Provide the [x, y] coordinate of the cell's center where the given text is located.  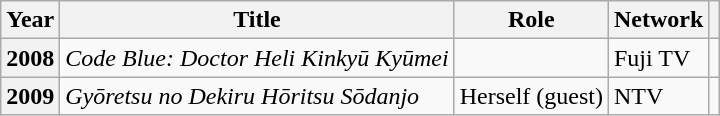
Code Blue: Doctor Heli Kinkyū Kyūmei [257, 58]
Year [30, 20]
NTV [658, 96]
Network [658, 20]
Herself (guest) [531, 96]
Title [257, 20]
2008 [30, 58]
2009 [30, 96]
Gyōretsu no Dekiru Hōritsu Sōdanjo [257, 96]
Fuji TV [658, 58]
Role [531, 20]
